Capture the cell that displays the provided text and extract its [x, y] central coordinate. 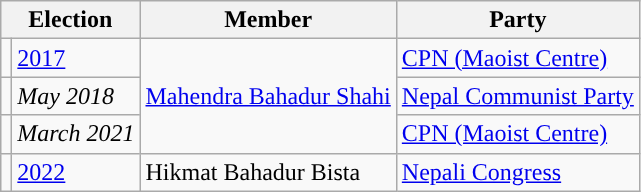
Party [518, 20]
Member [268, 20]
Nepali Congress [518, 172]
Nepal Communist Party [518, 96]
March 2021 [76, 134]
Hikmat Bahadur Bista [268, 172]
2017 [76, 58]
May 2018 [76, 96]
2022 [76, 172]
Election [70, 20]
Mahendra Bahadur Shahi [268, 96]
